Search for the cell housing the specified text and yield its (x, y) center coordinate. 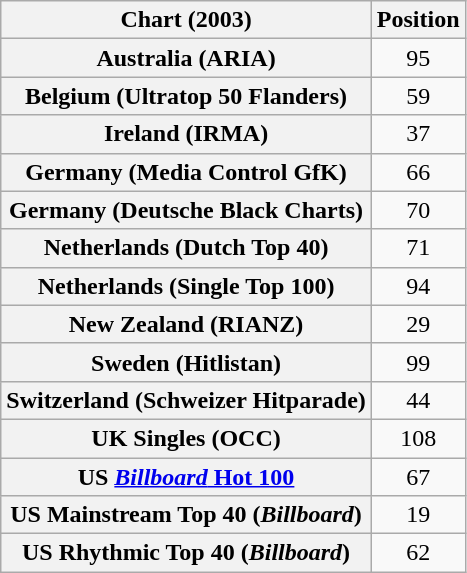
99 (418, 362)
Chart (2003) (186, 20)
59 (418, 96)
Netherlands (Dutch Top 40) (186, 248)
44 (418, 400)
94 (418, 286)
66 (418, 172)
Netherlands (Single Top 100) (186, 286)
Ireland (IRMA) (186, 134)
US Mainstream Top 40 (Billboard) (186, 515)
19 (418, 515)
Australia (ARIA) (186, 58)
70 (418, 210)
Belgium (Ultratop 50 Flanders) (186, 96)
67 (418, 477)
71 (418, 248)
62 (418, 553)
108 (418, 438)
Position (418, 20)
New Zealand (RIANZ) (186, 324)
37 (418, 134)
Sweden (Hitlistan) (186, 362)
US Billboard Hot 100 (186, 477)
US Rhythmic Top 40 (Billboard) (186, 553)
Germany (Deutsche Black Charts) (186, 210)
Switzerland (Schweizer Hitparade) (186, 400)
29 (418, 324)
Germany (Media Control GfK) (186, 172)
95 (418, 58)
UK Singles (OCC) (186, 438)
